Capture the cell that displays the provided text and extract its [X, Y] central coordinate. 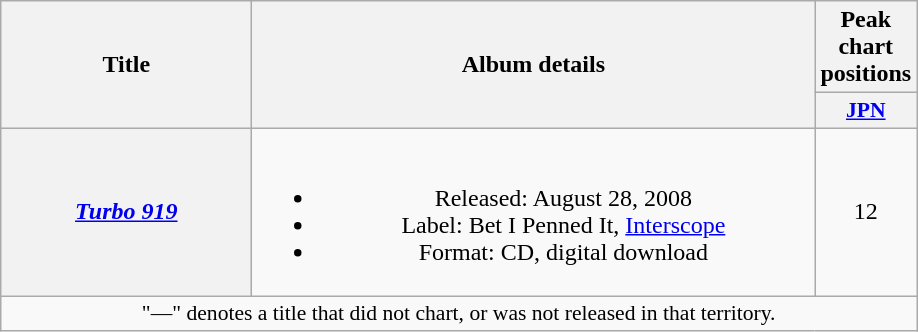
Title [126, 65]
"—" denotes a title that did not chart, or was not released in that territory. [459, 314]
12 [866, 212]
Released: August 28, 2008Label: Bet I Penned It, InterscopeFormat: CD, digital download [534, 212]
Album details [534, 65]
Turbo 919 [126, 212]
Peak chart positions [866, 47]
JPN [866, 111]
